For the text-containing cell, return its midpoint in (X, Y) coordinate format. 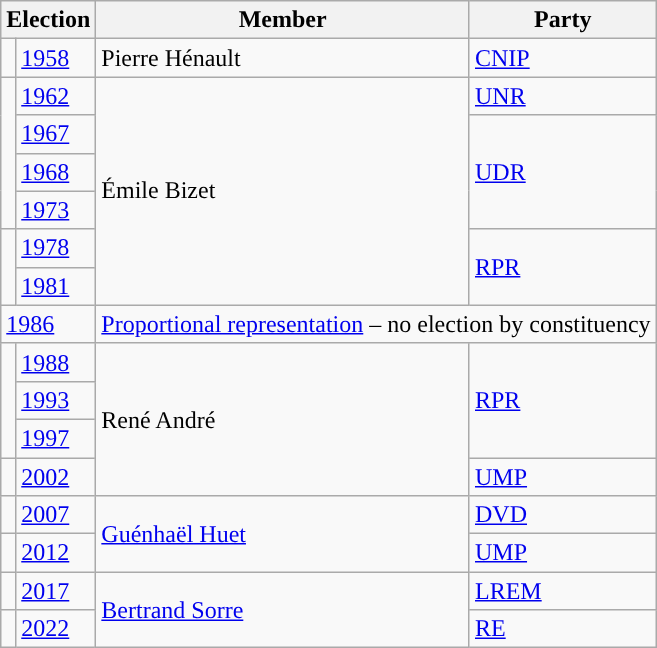
1962 (56, 96)
2002 (56, 477)
1993 (56, 400)
UNR (562, 96)
2017 (56, 591)
UDR (562, 172)
1997 (56, 438)
Bertrand Sorre (283, 610)
LREM (562, 591)
2022 (56, 629)
Pierre Hénault (283, 58)
1967 (56, 134)
Guénhaël Huet (283, 534)
1958 (56, 58)
1988 (56, 362)
2007 (56, 515)
Member (283, 20)
1981 (56, 286)
1973 (56, 210)
Election (48, 20)
DVD (562, 515)
1986 (48, 324)
CNIP (562, 58)
2012 (56, 553)
René André (283, 419)
1978 (56, 248)
Émile Bizet (283, 191)
1968 (56, 172)
Proportional representation – no election by constituency (376, 324)
Party (562, 20)
RE (562, 629)
